Scan for the cell matching the given text and deliver its (x, y) coordinate at center. 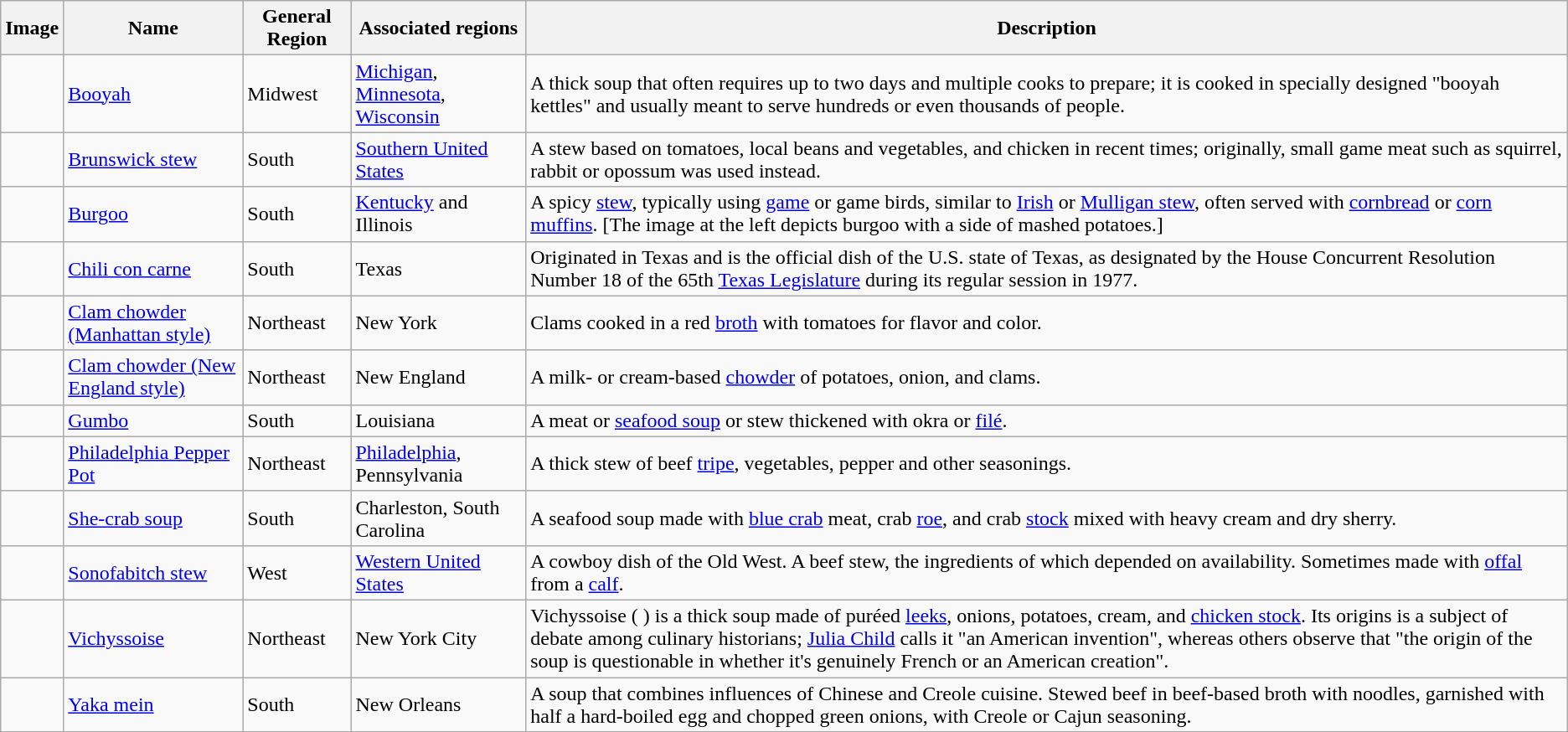
Chili con carne (153, 268)
Midwest (297, 94)
Michigan, Minnesota, Wisconsin (439, 94)
Vichyssoise (153, 638)
Western United States (439, 573)
Charleston, South Carolina (439, 518)
Southern United States (439, 159)
New York (439, 323)
West (297, 573)
Name (153, 28)
New York City (439, 638)
A milk- or cream-based chowder of potatoes, onion, and clams. (1047, 377)
Philadelphia Pepper Pot (153, 464)
Kentucky and Illinois (439, 214)
New England (439, 377)
Clams cooked in a red broth with tomatoes for flavor and color. (1047, 323)
Texas (439, 268)
Clam chowder (New England style) (153, 377)
Brunswick stew (153, 159)
A seafood soup made with blue crab meat, crab roe, and crab stock mixed with heavy cream and dry sherry. (1047, 518)
Yaka mein (153, 704)
Description (1047, 28)
Louisiana (439, 420)
Booyah (153, 94)
Gumbo (153, 420)
New Orleans (439, 704)
She-crab soup (153, 518)
A meat or seafood soup or stew thickened with okra or filé. (1047, 420)
Clam chowder (Manhattan style) (153, 323)
A cowboy dish of the Old West. A beef stew, the ingredients of which depended on availability. Sometimes made with offal from a calf. (1047, 573)
General Region (297, 28)
Sonofabitch stew (153, 573)
Burgoo (153, 214)
Image (32, 28)
A thick stew of beef tripe, vegetables, pepper and other seasonings. (1047, 464)
Philadelphia, Pennsylvania (439, 464)
Associated regions (439, 28)
